Pinpoint the cell where the given text exists, returning its [x, y] midpoint coordinate. 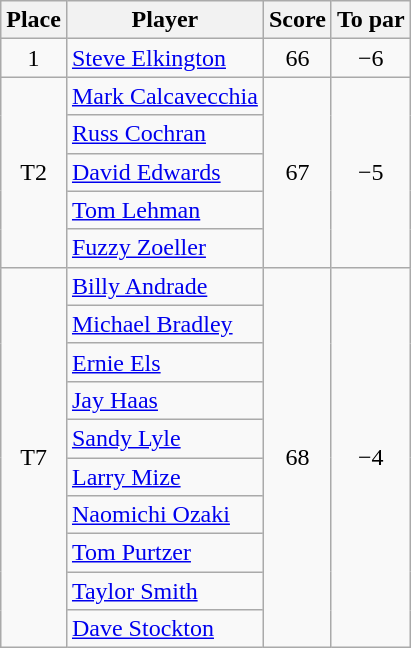
Taylor Smith [164, 591]
David Edwards [164, 172]
−5 [370, 172]
Billy Andrade [164, 286]
T7 [34, 458]
66 [297, 58]
Ernie Els [164, 362]
Place [34, 20]
−6 [370, 58]
To par [370, 20]
−4 [370, 458]
67 [297, 172]
Sandy Lyle [164, 438]
1 [34, 58]
Tom Purtzer [164, 553]
Score [297, 20]
Fuzzy Zoeller [164, 248]
Mark Calcavecchia [164, 96]
Steve Elkington [164, 58]
68 [297, 458]
Player [164, 20]
Michael Bradley [164, 324]
Tom Lehman [164, 210]
Naomichi Ozaki [164, 515]
T2 [34, 172]
Dave Stockton [164, 629]
Jay Haas [164, 400]
Russ Cochran [164, 134]
Larry Mize [164, 477]
